Find where the given text appears and provide that cell's center as [X, Y] coordinate. 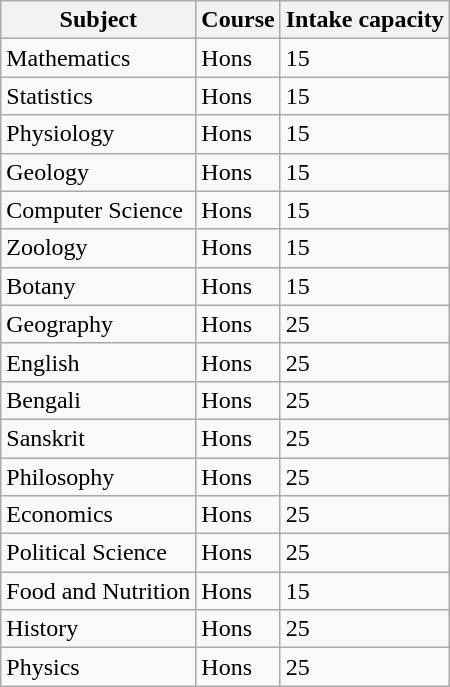
Food and Nutrition [98, 591]
Sanskrit [98, 438]
Mathematics [98, 58]
Statistics [98, 96]
Botany [98, 286]
History [98, 629]
Geology [98, 172]
Zoology [98, 248]
Philosophy [98, 477]
Subject [98, 20]
Intake capacity [364, 20]
Computer Science [98, 210]
Physics [98, 667]
Bengali [98, 400]
Geography [98, 324]
Economics [98, 515]
English [98, 362]
Political Science [98, 553]
Physiology [98, 134]
Course [238, 20]
